For the text-containing cell, return its midpoint in [X, Y] coordinate format. 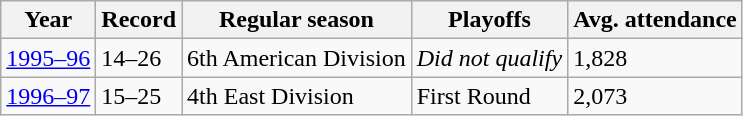
1995–96 [48, 58]
Regular season [297, 20]
Playoffs [489, 20]
2,073 [656, 96]
First Round [489, 96]
1996–97 [48, 96]
4th East Division [297, 96]
Avg. attendance [656, 20]
6th American Division [297, 58]
15–25 [139, 96]
Did not qualify [489, 58]
Record [139, 20]
1,828 [656, 58]
Year [48, 20]
14–26 [139, 58]
